Return the (x, y) coordinate for the center point of the cell that contains the specified text.  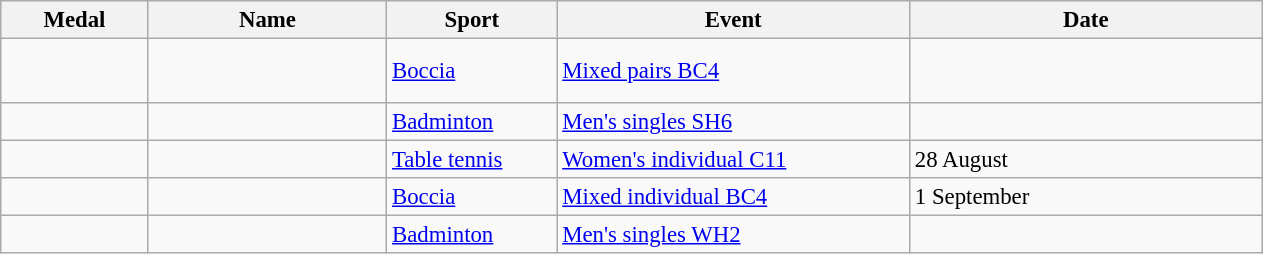
Men's singles WH2 (734, 235)
Mixed pairs BC4 (734, 72)
Women's individual C11 (734, 160)
Name (268, 20)
Event (734, 20)
28 August (1086, 160)
Men's singles SH6 (734, 122)
Mixed individual BC4 (734, 197)
Date (1086, 20)
1 September (1086, 197)
Medal (74, 20)
Table tennis (472, 160)
Sport (472, 20)
